Search for the cell housing the specified text and yield its [X, Y] center coordinate. 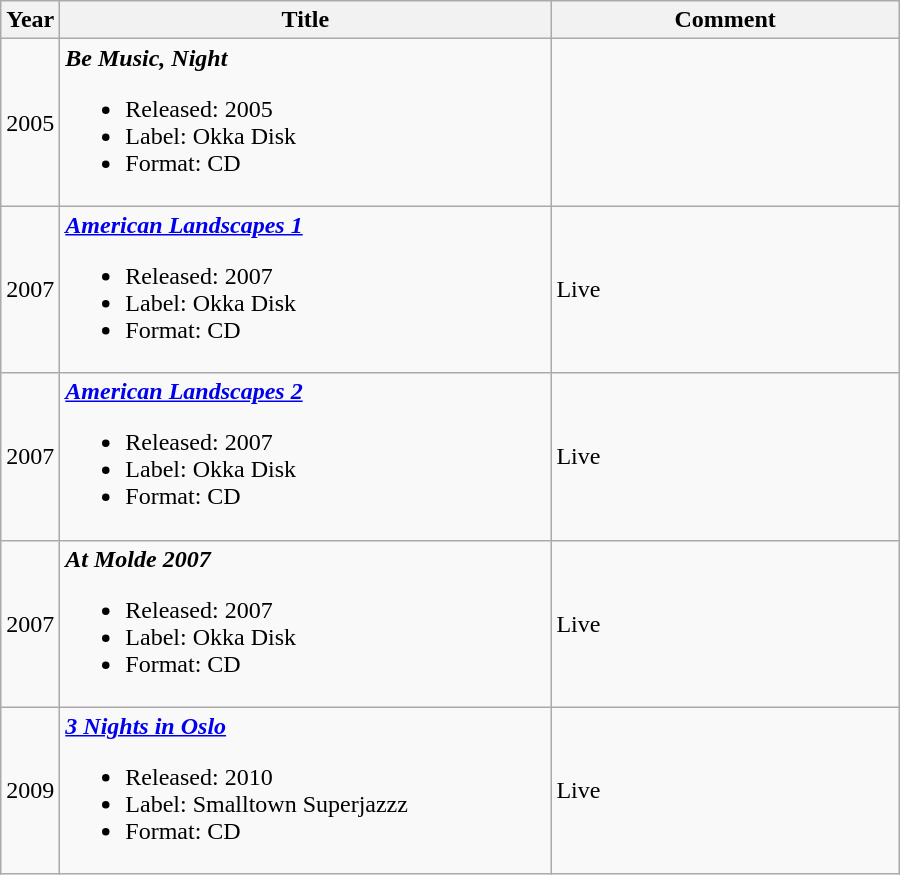
2005 [30, 122]
2009 [30, 790]
At Molde 2007Released: 2007Label: Okka Disk Format: CD [306, 624]
American Landscapes 1Released: 2007Label: Okka Disk Format: CD [306, 290]
American Landscapes 2Released: 2007Label: Okka Disk Format: CD [306, 456]
Year [30, 20]
Title [306, 20]
Be Music, NightReleased: 2005Label: Okka Disk Format: CD [306, 122]
3 Nights in OsloReleased: 2010Label: Smalltown Superjazzz Format: CD [306, 790]
Comment [726, 20]
